Find where the given text appears and provide that cell's center as [X, Y] coordinate. 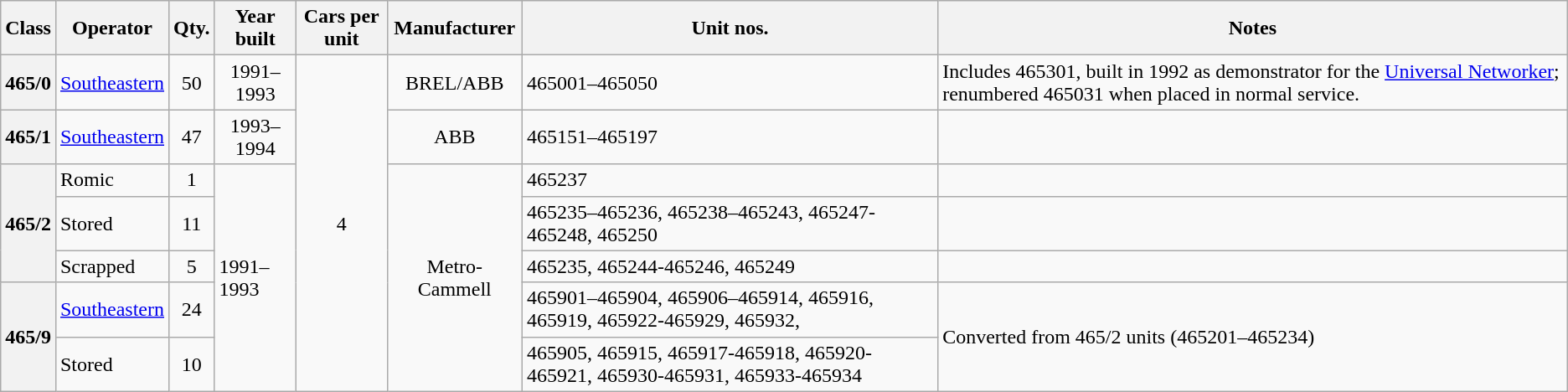
Unit nos. [730, 28]
465001–465050 [730, 82]
4 [342, 223]
Notes [1253, 28]
50 [192, 82]
1 [192, 180]
Scrapped [112, 266]
465/1 [28, 137]
465/0 [28, 82]
Includes 465301, built in 1992 as demonstrator for the Universal Networker; renumbered 465031 when placed in normal service. [1253, 82]
47 [192, 137]
24 [192, 310]
ABB [454, 137]
Cars per unit [342, 28]
Converted from 465/2 units (465201–465234) [1253, 337]
Operator [112, 28]
Class [28, 28]
Qty. [192, 28]
465905, 465915, 465917-465918, 465920-465921, 465930-465931, 465933-465934 [730, 364]
465235–465236, 465238–465243, 465247-465248, 465250 [730, 223]
Manufacturer [454, 28]
465151–465197 [730, 137]
465235, 465244-465246, 465249 [730, 266]
10 [192, 364]
BREL/ABB [454, 82]
Year built [255, 28]
465901–465904, 465906–465914, 465916, 465919, 465922-465929, 465932, [730, 310]
5 [192, 266]
465/9 [28, 337]
11 [192, 223]
465/2 [28, 223]
Romic [112, 180]
Metro-Cammell [454, 278]
1993–1994 [255, 137]
465237 [730, 180]
